Pinpoint the cell where the given text exists, returning its (X, Y) midpoint coordinate. 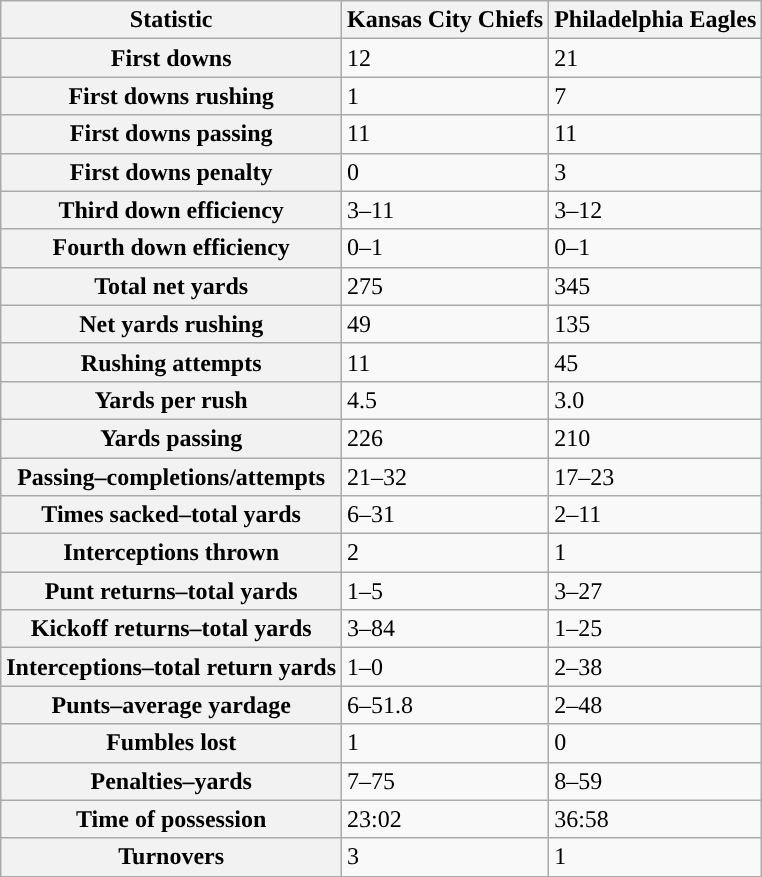
Kickoff returns–total yards (172, 629)
Yards per rush (172, 400)
Kansas City Chiefs (446, 20)
45 (656, 362)
2–11 (656, 515)
135 (656, 324)
345 (656, 286)
226 (446, 438)
3–12 (656, 210)
Rushing attempts (172, 362)
Passing–completions/attempts (172, 477)
First downs (172, 58)
Third down efficiency (172, 210)
Time of possession (172, 819)
275 (446, 286)
3–11 (446, 210)
Fourth down efficiency (172, 248)
6–51.8 (446, 705)
3–27 (656, 591)
Interceptions thrown (172, 553)
23:02 (446, 819)
7 (656, 96)
2–38 (656, 667)
Fumbles lost (172, 743)
Times sacked–total yards (172, 515)
12 (446, 58)
1–25 (656, 629)
4.5 (446, 400)
1–5 (446, 591)
210 (656, 438)
17–23 (656, 477)
First downs penalty (172, 172)
Penalties–yards (172, 781)
2 (446, 553)
Punts–average yardage (172, 705)
1–0 (446, 667)
Total net yards (172, 286)
49 (446, 324)
Punt returns–total yards (172, 591)
6–31 (446, 515)
21 (656, 58)
3.0 (656, 400)
Statistic (172, 20)
First downs rushing (172, 96)
Yards passing (172, 438)
Philadelphia Eagles (656, 20)
Net yards rushing (172, 324)
2–48 (656, 705)
21–32 (446, 477)
7–75 (446, 781)
Turnovers (172, 857)
Interceptions–total return yards (172, 667)
8–59 (656, 781)
First downs passing (172, 134)
3–84 (446, 629)
36:58 (656, 819)
